Pinpoint the cell where the given text exists, returning its [x, y] midpoint coordinate. 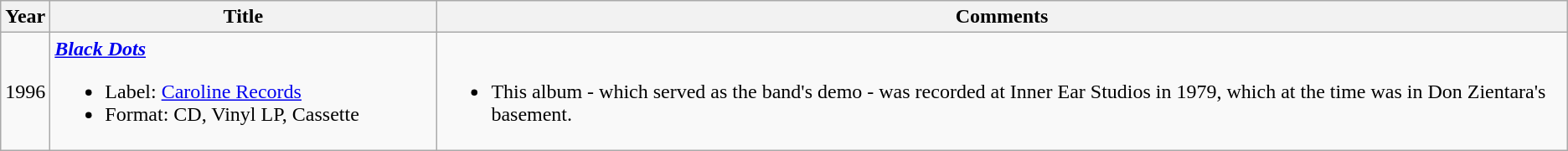
Black DotsLabel: Caroline RecordsFormat: CD, Vinyl LP, Cassette [243, 91]
This album - which served as the band's demo - was recorded at Inner Ear Studios in 1979, which at the time was in Don Zientara's basement. [1002, 91]
Year [25, 17]
Title [243, 17]
Comments [1002, 17]
1996 [25, 91]
